Detect which cell encompasses the target text, then output its (x, y) center coordinate. 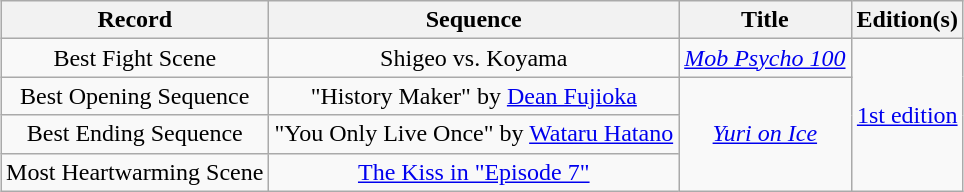
"History Maker" by Dean Fujioka (474, 96)
Title (765, 20)
"You Only Live Once" by Wataru Hatano (474, 134)
Yuri on Ice (765, 134)
Sequence (474, 20)
Mob Psycho 100 (765, 58)
Shigeo vs. Koyama (474, 58)
Record (135, 20)
Most Heartwarming Scene (135, 172)
Best Ending Sequence (135, 134)
Edition(s) (907, 20)
Best Opening Sequence (135, 96)
Best Fight Scene (135, 58)
1st edition (907, 115)
The Kiss in "Episode 7" (474, 172)
